Find where the given text appears and provide that cell's center as (X, Y) coordinate. 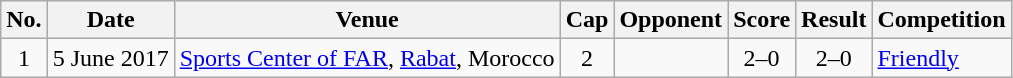
Friendly (942, 58)
5 June 2017 (110, 58)
Venue (367, 20)
1 (24, 58)
2 (587, 58)
No. (24, 20)
Score (762, 20)
Result (834, 20)
Competition (942, 20)
Opponent (671, 20)
Sports Center of FAR, Rabat, Morocco (367, 58)
Date (110, 20)
Cap (587, 20)
